Determine the (x, y) coordinate at the center of the cell enclosing the given text.  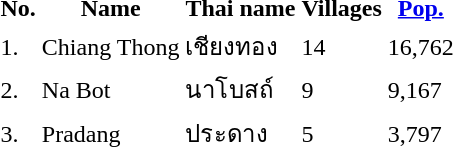
9 (342, 90)
นาโบสถ์ (240, 90)
Chiang Thong (110, 46)
เชียงทอง (240, 46)
14 (342, 46)
Na Bot (110, 90)
